Output the [x, y] coordinate of the center of the cell containing the given text.  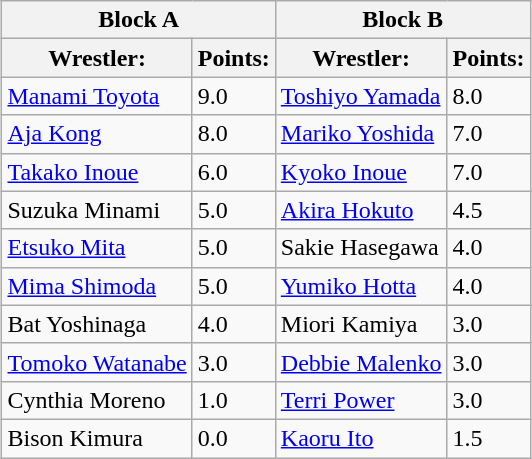
Block A [138, 20]
Akira Hokuto [361, 210]
Debbie Malenko [361, 362]
0.0 [234, 438]
Aja Kong [97, 134]
Terri Power [361, 400]
Toshiyo Yamada [361, 96]
Sakie Hasegawa [361, 248]
Manami Toyota [97, 96]
6.0 [234, 172]
Block B [402, 20]
Mariko Yoshida [361, 134]
9.0 [234, 96]
Takako Inoue [97, 172]
Cynthia Moreno [97, 400]
Kyoko Inoue [361, 172]
Suzuka Minami [97, 210]
Miori Kamiya [361, 324]
Yumiko Hotta [361, 286]
1.0 [234, 400]
Bison Kimura [97, 438]
Bat Yoshinaga [97, 324]
1.5 [488, 438]
Tomoko Watanabe [97, 362]
Kaoru Ito [361, 438]
Mima Shimoda [97, 286]
Etsuko Mita [97, 248]
4.5 [488, 210]
